Identify which cell holds the provided text, then report its (x, y) central coordinate. 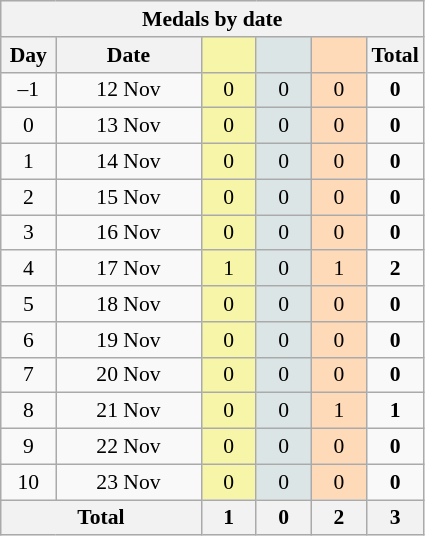
22 Nov (128, 447)
–1 (28, 90)
Date (128, 55)
12 Nov (128, 90)
20 Nov (128, 375)
Day (28, 55)
5 (28, 304)
23 Nov (128, 482)
Medals by date (212, 19)
14 Nov (128, 162)
16 Nov (128, 233)
15 Nov (128, 197)
13 Nov (128, 126)
18 Nov (128, 304)
4 (28, 269)
19 Nov (128, 340)
9 (28, 447)
17 Nov (128, 269)
6 (28, 340)
8 (28, 411)
21 Nov (128, 411)
10 (28, 482)
7 (28, 375)
